Find where the given text appears and provide that cell's center as [x, y] coordinate. 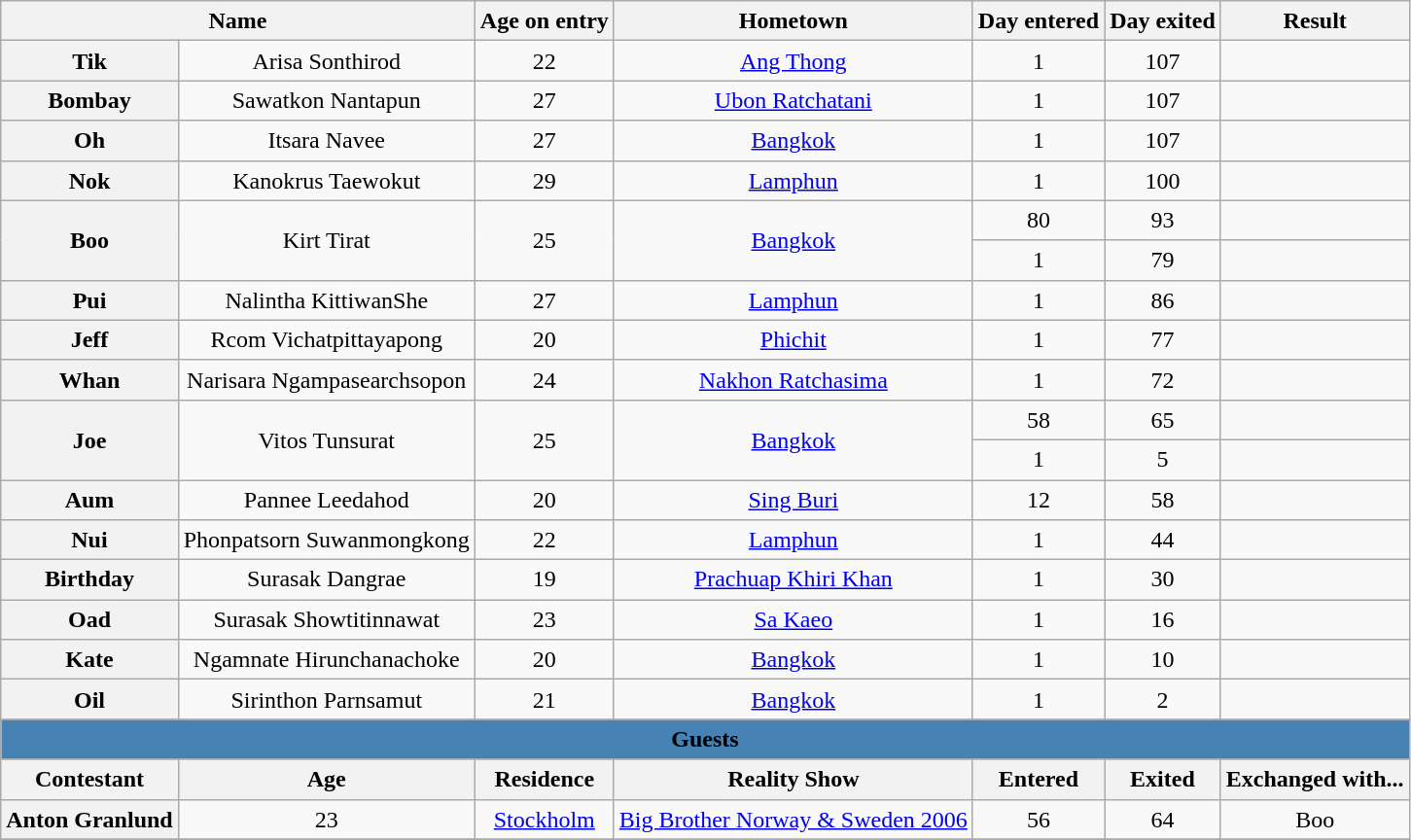
64 [1163, 819]
10 [1163, 659]
Surasak Dangrae [327, 579]
65 [1163, 420]
Joe [89, 439]
Result [1315, 21]
79 [1163, 261]
93 [1163, 220]
Contestant [89, 780]
56 [1039, 819]
12 [1039, 500]
Ngamnate Hirunchanachoke [327, 659]
Oad [89, 620]
21 [545, 700]
5 [1163, 459]
24 [545, 379]
Surasak Showtitinnawat [327, 620]
Name [238, 21]
Tik [89, 60]
Oil [89, 700]
Narisara Ngampasearchsopon [327, 379]
Nok [89, 181]
Day exited [1163, 21]
Age on entry [545, 21]
Pannee Leedahod [327, 500]
30 [1163, 579]
Arisa Sonthirod [327, 60]
Sirinthon Parnsamut [327, 700]
2 [1163, 700]
Sa Kaeo [794, 620]
Itsara Navee [327, 140]
Aum [89, 500]
Stockholm [545, 819]
Residence [545, 780]
Exited [1163, 780]
Day entered [1039, 21]
Sawatkon Nantapun [327, 101]
29 [545, 181]
Nui [89, 541]
Phonpatsorn Suwanmongkong [327, 541]
Jeff [89, 340]
Nakhon Ratchasima [794, 379]
Whan [89, 379]
77 [1163, 340]
Rcom Vichatpittayapong [327, 340]
Bombay [89, 101]
Reality Show [794, 780]
Birthday [89, 579]
Nalintha KittiwanShe [327, 299]
86 [1163, 299]
Pui [89, 299]
Entered [1039, 780]
Phichit [794, 340]
Kanokrus Taewokut [327, 181]
Exchanged with... [1315, 780]
Ubon Ratchatani [794, 101]
Big Brother Norway & Sweden 2006 [794, 819]
19 [545, 579]
80 [1039, 220]
Hometown [794, 21]
Vitos Tunsurat [327, 439]
Kirt Tirat [327, 240]
72 [1163, 379]
16 [1163, 620]
Oh [89, 140]
Guests [705, 739]
Age [327, 780]
Kate [89, 659]
100 [1163, 181]
Prachuap Khiri Khan [794, 579]
Ang Thong [794, 60]
Sing Buri [794, 500]
44 [1163, 541]
Anton Granlund [89, 819]
